Detect which cell encompasses the target text, then output its (X, Y) center coordinate. 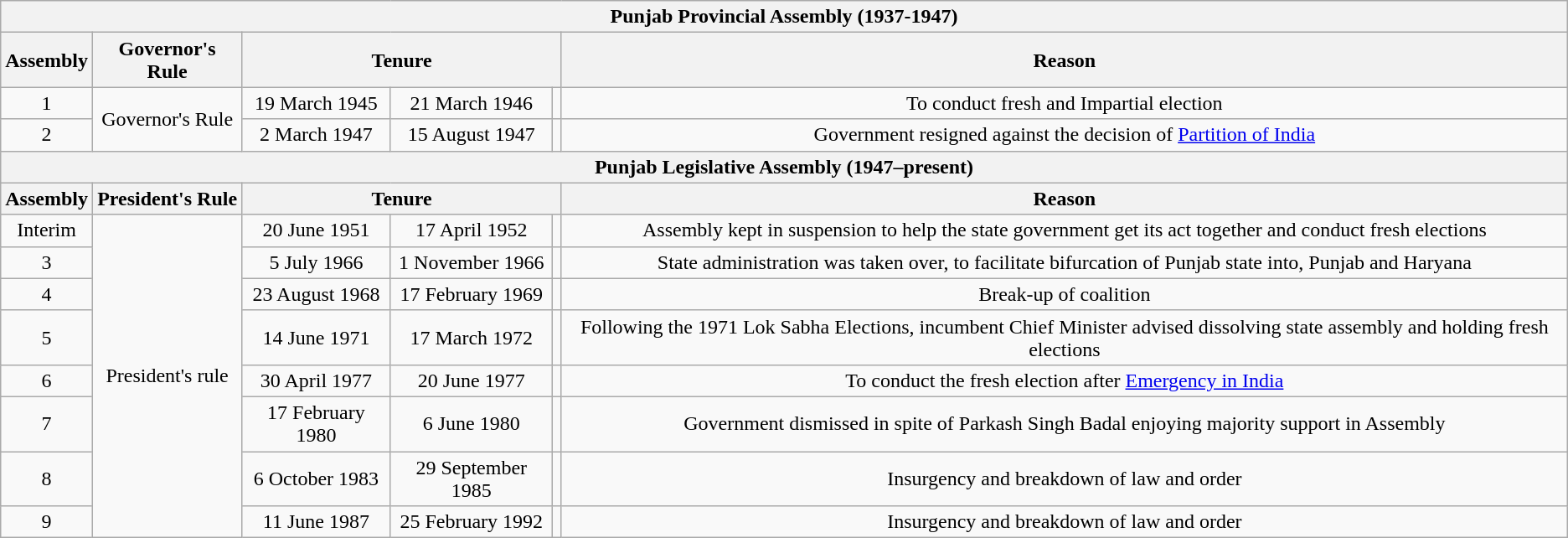
19 March 1945 (317, 103)
11 June 1987 (317, 522)
1 November 1966 (471, 262)
29 September 1985 (471, 478)
Interim (47, 230)
20 June 1951 (317, 230)
6 October 1983 (317, 478)
President's rule (167, 376)
17 April 1952 (471, 230)
30 April 1977 (317, 380)
6 (47, 380)
20 June 1977 (471, 380)
3 (47, 262)
15 August 1947 (471, 135)
To conduct the fresh election after Emergency in India (1064, 380)
17 February 1980 (317, 424)
14 June 1971 (317, 337)
2 March 1947 (317, 135)
To conduct fresh and Impartial election (1064, 103)
23 August 1968 (317, 294)
Government dismissed in spite of Parkash Singh Badal enjoying majority support in Assembly (1064, 424)
Government resigned against the decision of Partition of India (1064, 135)
Punjab Provincial Assembly (1937-1947) (784, 17)
1 (47, 103)
8 (47, 478)
President's Rule (167, 199)
25 February 1992 (471, 522)
State administration was taken over, to facilitate bifurcation of Punjab state into, Punjab and Haryana (1064, 262)
4 (47, 294)
Following the 1971 Lok Sabha Elections, incumbent Chief Minister advised dissolving state assembly and holding fresh elections (1064, 337)
9 (47, 522)
Break-up of coalition (1064, 294)
7 (47, 424)
5 (47, 337)
21 March 1946 (471, 103)
2 (47, 135)
5 July 1966 (317, 262)
17 March 1972 (471, 337)
Punjab Legislative Assembly (1947–present) (784, 167)
Assembly kept in suspension to help the state government get its act together and conduct fresh elections (1064, 230)
6 June 1980 (471, 424)
17 February 1969 (471, 294)
